Output the [X, Y] coordinate of the center of the cell containing the given text.  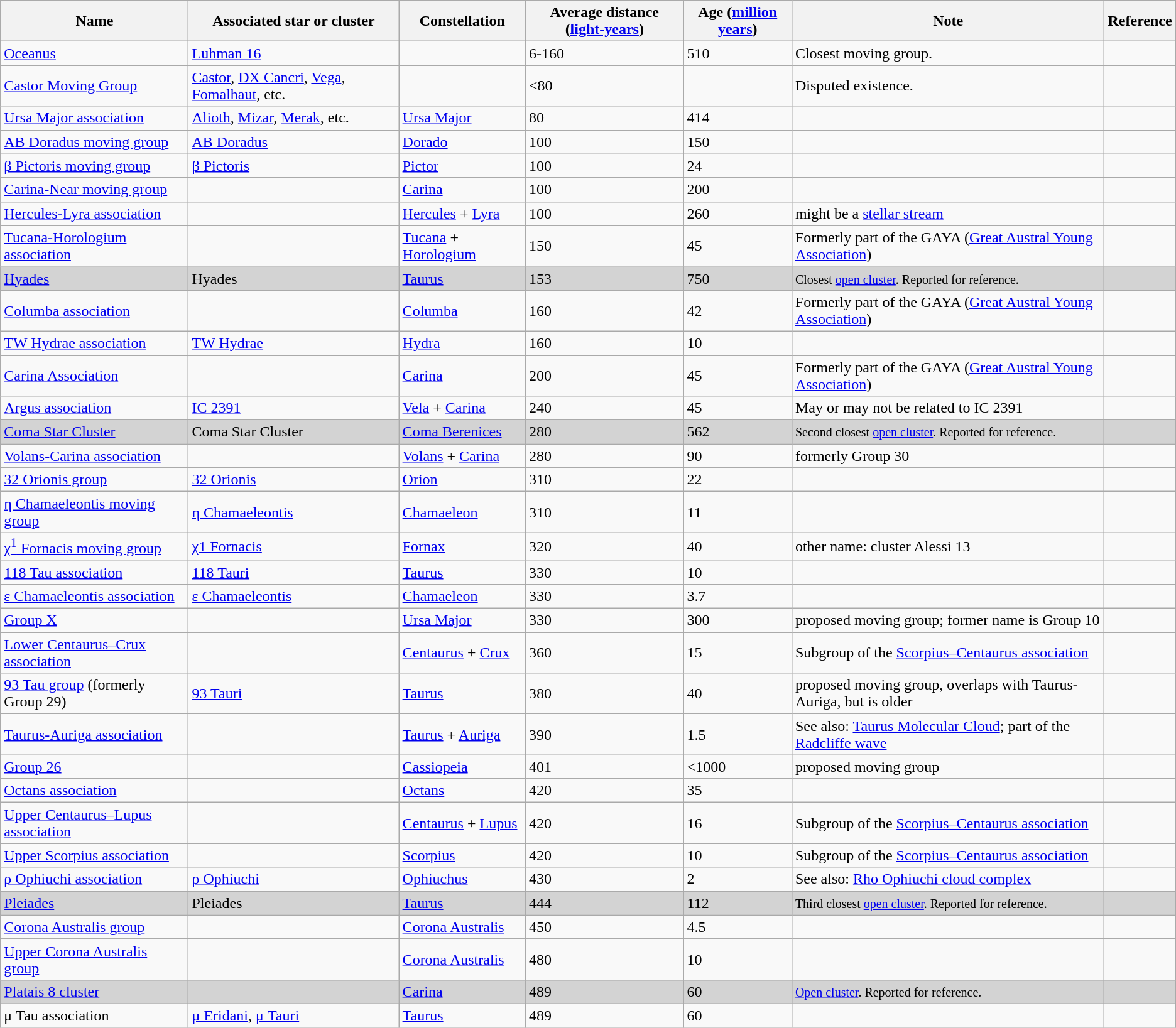
ε Chamaeleontis association [94, 596]
AB Doradus [294, 142]
β Pictoris moving group [94, 166]
Corona Australis group [94, 927]
24 [738, 166]
TW Hydrae association [94, 343]
Ursa Major association [94, 118]
450 [604, 927]
Platais 8 cluster [94, 992]
562 [738, 432]
μ Eridani, μ Tauri [294, 1015]
Luhman 16 [294, 53]
ε Chamaeleontis [294, 596]
Group X [94, 620]
6-160 [604, 53]
Scorpius [462, 855]
414 [738, 118]
240 [604, 408]
Taurus-Auriga association [94, 735]
380 [604, 693]
Alioth, Mizar, Merak, etc. [294, 118]
Coma Berenices [462, 432]
11 [738, 512]
<1000 [738, 767]
Pictor [462, 166]
Reference [1140, 21]
Octans [462, 791]
η Chamaeleontis [294, 512]
Castor, DX Cancri, Vega, Fomalhaut, etc. [294, 85]
Upper Corona Australis group [94, 960]
Associated star or cluster [294, 21]
See also: Taurus Molecular Cloud; part of the Radcliffe wave [948, 735]
32 Orionis group [94, 480]
See also: Rho Ophiuchi cloud complex [948, 879]
proposed moving group; former name is Group 10 [948, 620]
Group 26 [94, 767]
Centaurus + Crux [462, 653]
35 [738, 791]
Argus association [94, 408]
Vela + Carina [462, 408]
Tucana-Horologium association [94, 246]
proposed moving group, overlaps with Taurus-Auriga, but is older [948, 693]
May or may not be related to IC 2391 [948, 408]
401 [604, 767]
Orion [462, 480]
750 [738, 278]
other name: cluster Alessi 13 [948, 546]
90 [738, 456]
300 [738, 620]
Constellation [462, 21]
Name [94, 21]
32 Orionis [294, 480]
μ Tau association [94, 1015]
Columba association [94, 310]
Dorado [462, 142]
η Chamaeleontis moving group [94, 512]
Note [948, 21]
390 [604, 735]
Octans association [94, 791]
Oceanus [94, 53]
Cassiopeia [462, 767]
480 [604, 960]
proposed moving group [948, 767]
Third closest open cluster. Reported for reference. [948, 903]
Hercules-Lyra association [94, 214]
χ1 Fornacis moving group [94, 546]
444 [604, 903]
2 [738, 879]
<80 [604, 85]
β Pictoris [294, 166]
260 [738, 214]
Second closest open cluster. Reported for reference. [948, 432]
Carina Association [94, 376]
Average distance (light-years) [604, 21]
Volans-Carina association [94, 456]
Hercules + Lyra [462, 214]
TW Hydrae [294, 343]
Upper Scorpius association [94, 855]
320 [604, 546]
Centaurus + Lupus [462, 823]
22 [738, 480]
510 [738, 53]
118 Tau association [94, 572]
might be a stellar stream [948, 214]
ρ Ophiuchi association [94, 879]
Closest moving group. [948, 53]
153 [604, 278]
112 [738, 903]
Ophiuchus [462, 879]
Closest open cluster. Reported for reference. [948, 278]
Fornax [462, 546]
430 [604, 879]
Volans + Carina [462, 456]
χ1 Fornacis [294, 546]
360 [604, 653]
Carina-Near moving group [94, 190]
Disputed existence. [948, 85]
93 Tauri [294, 693]
4.5 [738, 927]
AB Doradus moving group [94, 142]
42 [738, 310]
93 Tau group (formerly Group 29) [94, 693]
IC 2391 [294, 408]
ρ Ophiuchi [294, 879]
Age (million years) [738, 21]
80 [604, 118]
Upper Centaurus–Lupus association [94, 823]
Open cluster. Reported for reference. [948, 992]
formerly Group 30 [948, 456]
1.5 [738, 735]
3.7 [738, 596]
16 [738, 823]
118 Tauri [294, 572]
Columba [462, 310]
Lower Centaurus–Crux association [94, 653]
15 [738, 653]
Hydra [462, 343]
Tucana + Horologium [462, 246]
Taurus + Auriga [462, 735]
Castor Moving Group [94, 85]
